For the text-containing cell, return its midpoint in [X, Y] coordinate format. 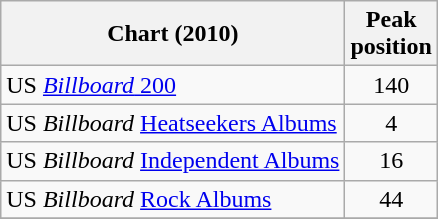
US Billboard 200 [173, 85]
44 [391, 199]
US Billboard Independent Albums [173, 161]
16 [391, 161]
140 [391, 85]
4 [391, 123]
US Billboard Rock Albums [173, 199]
Peakposition [391, 34]
Chart (2010) [173, 34]
US Billboard Heatseekers Albums [173, 123]
